Detect which cell encompasses the target text, then output its (X, Y) center coordinate. 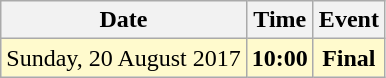
10:00 (280, 58)
Date (124, 20)
Sunday, 20 August 2017 (124, 58)
Final (348, 58)
Time (280, 20)
Event (348, 20)
